Scan for the cell matching the given text and deliver its [x, y] coordinate at center. 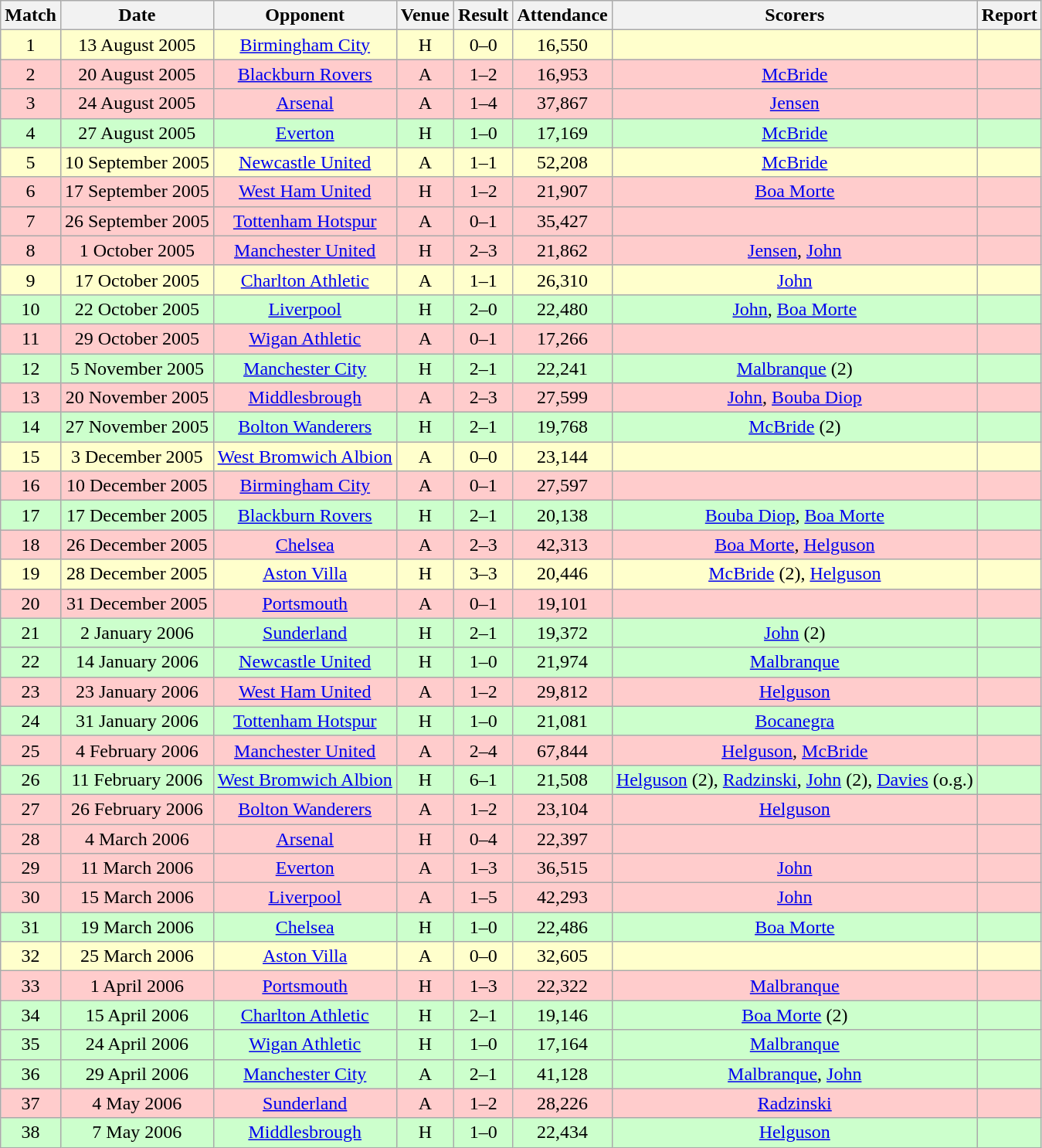
13 August 2005 [137, 45]
31 December 2005 [137, 603]
31 [31, 927]
11 February 2006 [137, 779]
15 March 2006 [137, 898]
1–5 [483, 898]
22,486 [562, 927]
27 August 2005 [137, 133]
26,310 [562, 280]
20 [31, 603]
7 [31, 221]
27 November 2005 [137, 427]
2–4 [483, 750]
29 [31, 868]
17 [31, 515]
2 January 2006 [137, 633]
6 [31, 192]
Jensen [794, 104]
28,226 [562, 1103]
20 November 2005 [137, 398]
3–3 [483, 574]
10 [31, 309]
4 March 2006 [137, 838]
23,104 [562, 809]
17 December 2005 [137, 515]
21,974 [562, 662]
33 [31, 986]
28 [31, 838]
15 [31, 457]
14 January 2006 [137, 662]
John (2) [794, 633]
30 [31, 898]
36,515 [562, 868]
4 May 2006 [137, 1103]
29,812 [562, 691]
7 May 2006 [137, 1133]
Malbranque, John [794, 1074]
24 [31, 721]
26 [31, 779]
Helguson (2), Radzinski, John (2), Davies (o.g.) [794, 779]
Malbranque (2) [794, 369]
19 March 2006 [137, 927]
27,599 [562, 398]
37,867 [562, 104]
Scorers [794, 15]
17,169 [562, 133]
2 [31, 74]
27 [31, 809]
McBride (2), Helguson [794, 574]
20,138 [562, 515]
8 [31, 250]
Bouba Diop, Boa Morte [794, 515]
25 March 2006 [137, 956]
23,144 [562, 457]
Jensen, John [794, 250]
Bocanegra [794, 721]
Report [1009, 15]
31 January 2006 [137, 721]
14 [31, 427]
16,550 [562, 45]
19,146 [562, 1015]
42,293 [562, 898]
Match [31, 15]
26 December 2005 [137, 545]
12 [31, 369]
21,081 [562, 721]
Result [483, 15]
19,768 [562, 427]
21 [31, 633]
32,605 [562, 956]
15 April 2006 [137, 1015]
38 [31, 1133]
22,397 [562, 838]
5 [31, 162]
1 [31, 45]
67,844 [562, 750]
52,208 [562, 162]
22,434 [562, 1133]
27,597 [562, 486]
42,313 [562, 545]
2–0 [483, 309]
22,241 [562, 369]
32 [31, 956]
16 [31, 486]
17 September 2005 [137, 192]
24 April 2006 [137, 1044]
Boa Morte (2) [794, 1015]
28 December 2005 [137, 574]
3 [31, 104]
35,427 [562, 221]
20 August 2005 [137, 74]
21,862 [562, 250]
Opponent [304, 15]
37 [31, 1103]
36 [31, 1074]
Date [137, 15]
Attendance [562, 15]
Radzinski [794, 1103]
4 February 2006 [137, 750]
17 October 2005 [137, 280]
5 November 2005 [137, 369]
22,480 [562, 309]
23 January 2006 [137, 691]
1–4 [483, 104]
0–4 [483, 838]
16,953 [562, 74]
19 [31, 574]
22 October 2005 [137, 309]
John, Bouba Diop [794, 398]
29 October 2005 [137, 338]
25 [31, 750]
9 [31, 280]
4 [31, 133]
Venue [425, 15]
6–1 [483, 779]
1 April 2006 [137, 986]
1 October 2005 [137, 250]
11 March 2006 [137, 868]
10 September 2005 [137, 162]
13 [31, 398]
24 August 2005 [137, 104]
19,101 [562, 603]
35 [31, 1044]
McBride (2) [794, 427]
21,907 [562, 192]
41,128 [562, 1074]
Boa Morte, Helguson [794, 545]
26 February 2006 [137, 809]
26 September 2005 [137, 221]
20,446 [562, 574]
Helguson, McBride [794, 750]
18 [31, 545]
John, Boa Morte [794, 309]
10 December 2005 [137, 486]
17,164 [562, 1044]
23 [31, 691]
22,322 [562, 986]
21,508 [562, 779]
19,372 [562, 633]
11 [31, 338]
3 December 2005 [137, 457]
29 April 2006 [137, 1074]
17,266 [562, 338]
34 [31, 1015]
22 [31, 662]
